Capture the cell that displays the provided text and extract its [X, Y] central coordinate. 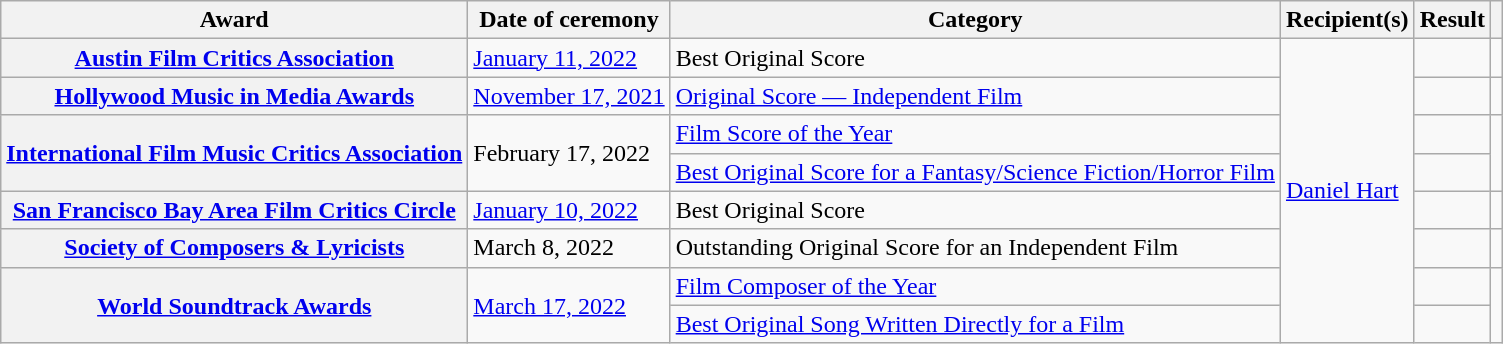
Hollywood Music in Media Awards [234, 96]
Austin Film Critics Association [234, 58]
Result [1452, 20]
January 11, 2022 [569, 58]
Award [234, 20]
Best Original Song Written Directly for a Film [975, 324]
Outstanding Original Score for an Independent Film [975, 248]
Original Score — Independent Film [975, 96]
November 17, 2021 [569, 96]
March 17, 2022 [569, 305]
Film Composer of the Year [975, 286]
San Francisco Bay Area Film Critics Circle [234, 210]
Daniel Hart [1347, 191]
Film Score of the Year [975, 134]
Society of Composers & Lyricists [234, 248]
Recipient(s) [1347, 20]
January 10, 2022 [569, 210]
Category [975, 20]
International Film Music Critics Association [234, 153]
Date of ceremony [569, 20]
February 17, 2022 [569, 153]
World Soundtrack Awards [234, 305]
Best Original Score for a Fantasy/Science Fiction/Horror Film [975, 172]
March 8, 2022 [569, 248]
